From the cell containing the given text, extract its center point as (X, Y) coordinate. 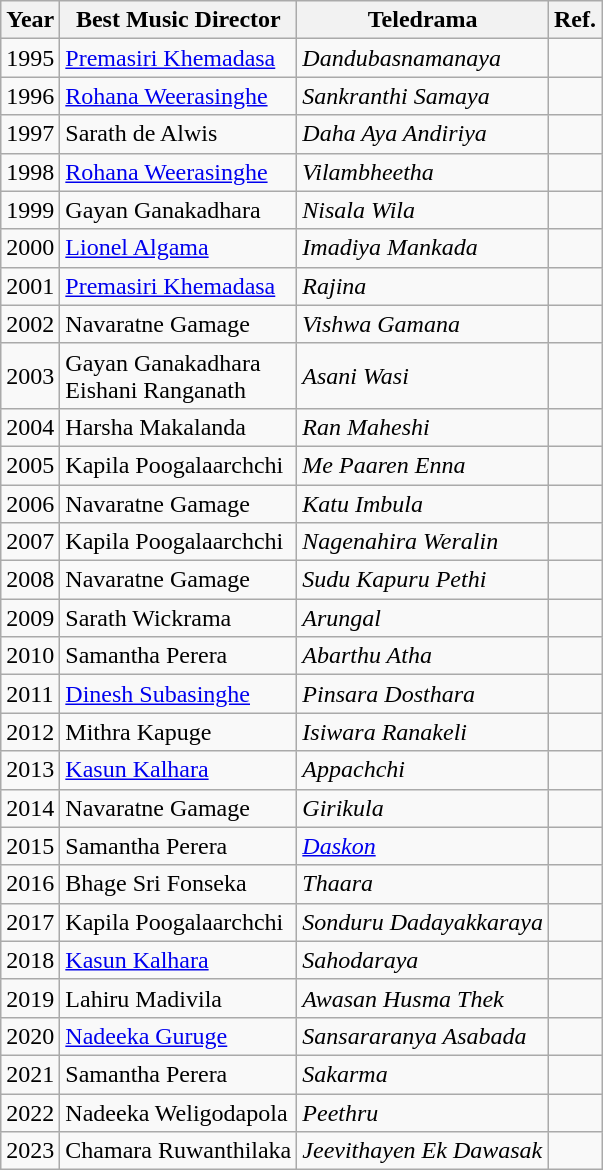
Teledrama (423, 20)
2002 (30, 324)
Jeevithayen Ek Dawasak (423, 1151)
Best Music Director (178, 20)
Lionel Algama (178, 248)
Ref. (576, 20)
2023 (30, 1151)
Harsha Makalanda (178, 427)
Nisala Wila (423, 210)
Mithra Kapuge (178, 732)
Awasan Husma Thek (423, 998)
Sankranthi Samaya (423, 96)
Imadiya Mankada (423, 248)
2016 (30, 884)
Lahiru Madivila (178, 998)
2019 (30, 998)
1997 (30, 134)
1996 (30, 96)
Thaara (423, 884)
2015 (30, 846)
2012 (30, 732)
Vishwa Gamana (423, 324)
Arungal (423, 618)
2005 (30, 465)
Katu Imbula (423, 503)
Sakarma (423, 1074)
2021 (30, 1074)
Year (30, 20)
Sarath Wickrama (178, 618)
Sarath de Alwis (178, 134)
Gayan Ganakadhara (178, 210)
Sahodaraya (423, 960)
2000 (30, 248)
Peethru (423, 1113)
2014 (30, 808)
2022 (30, 1113)
2017 (30, 922)
Sonduru Dadayakkaraya (423, 922)
2006 (30, 503)
1995 (30, 58)
Vilambheetha (423, 172)
Sudu Kapuru Pethi (423, 580)
Asani Wasi (423, 376)
Nadeeka Weligodapola (178, 1113)
Me Paaren Enna (423, 465)
Ran Maheshi (423, 427)
1998 (30, 172)
1999 (30, 210)
Sansararanya Asabada (423, 1036)
2013 (30, 770)
2004 (30, 427)
Daha Aya Andiriya (423, 134)
Abarthu Atha (423, 656)
2010 (30, 656)
Nagenahira Weralin (423, 542)
Girikula (423, 808)
Dinesh Subasinghe (178, 694)
2007 (30, 542)
Dandubasnamanaya (423, 58)
2011 (30, 694)
2003 (30, 376)
2020 (30, 1036)
Daskon (423, 846)
Isiwara Ranakeli (423, 732)
2009 (30, 618)
Chamara Ruwanthilaka (178, 1151)
Rajina (423, 286)
Pinsara Dosthara (423, 694)
2001 (30, 286)
Appachchi (423, 770)
Nadeeka Guruge (178, 1036)
2018 (30, 960)
Bhage Sri Fonseka (178, 884)
2008 (30, 580)
Gayan Ganakadhara Eishani Ranganath (178, 376)
